Scan for the cell matching the given text and deliver its [X, Y] coordinate at center. 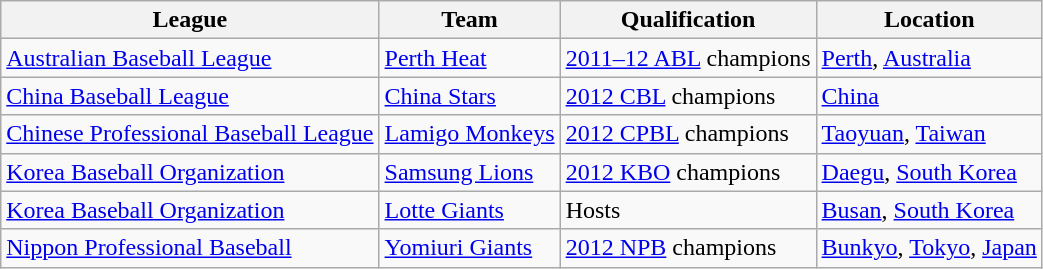
2012 CPBL champions [688, 134]
Yomiuri Giants [470, 248]
Bunkyo, Tokyo, Japan [929, 248]
Nippon Professional Baseball [190, 248]
Location [929, 20]
Perth Heat [470, 58]
Team [470, 20]
China [929, 96]
League [190, 20]
2012 NPB champions [688, 248]
2012 KBO champions [688, 172]
Taoyuan, Taiwan [929, 134]
2012 CBL champions [688, 96]
Samsung Lions [470, 172]
Lotte Giants [470, 210]
Australian Baseball League [190, 58]
Perth, Australia [929, 58]
Chinese Professional Baseball League [190, 134]
Qualification [688, 20]
China Baseball League [190, 96]
Daegu, South Korea [929, 172]
China Stars [470, 96]
Hosts [688, 210]
Busan, South Korea [929, 210]
2011–12 ABL champions [688, 58]
Lamigo Monkeys [470, 134]
